Search for the cell housing the specified text and yield its [x, y] center coordinate. 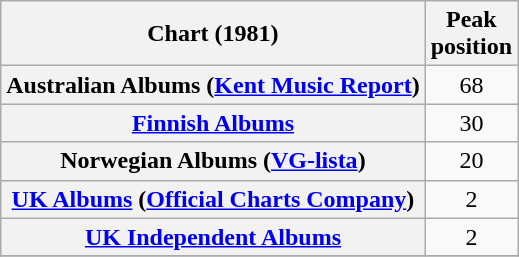
Australian Albums (Kent Music Report) [213, 85]
UK Independent Albums [213, 237]
Finnish Albums [213, 123]
Peakposition [471, 34]
Norwegian Albums (VG-lista) [213, 161]
30 [471, 123]
68 [471, 85]
20 [471, 161]
UK Albums (Official Charts Company) [213, 199]
Chart (1981) [213, 34]
